Pinpoint the cell where the given text exists, returning its (x, y) midpoint coordinate. 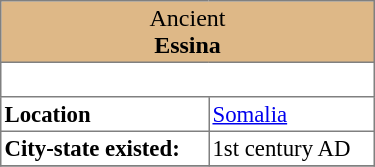
City-state existed: (105, 148)
AncientEssina (188, 32)
Somalia (292, 114)
1st century AD (292, 148)
Location (105, 114)
